From the cell containing the given text, extract its center point as [x, y] coordinate. 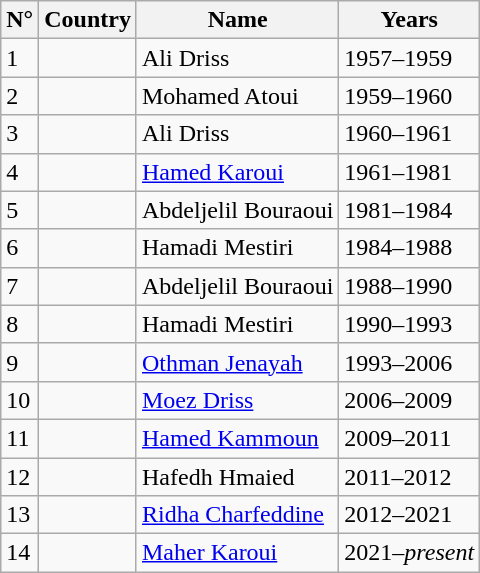
Country [88, 20]
8 [20, 324]
9 [20, 362]
N° [20, 20]
1960–1961 [410, 134]
1 [20, 58]
Hafedh Hmaied [237, 477]
14 [20, 553]
Othman Jenayah [237, 362]
4 [20, 172]
1990–1993 [410, 324]
6 [20, 248]
Maher Karoui [237, 553]
Mohamed Atoui [237, 96]
10 [20, 400]
13 [20, 515]
7 [20, 286]
Moez Driss [237, 400]
2011–2012 [410, 477]
1957–1959 [410, 58]
1959–1960 [410, 96]
2021–present [410, 553]
2009–2011 [410, 438]
1993–2006 [410, 362]
2012–2021 [410, 515]
Hamed Karoui [237, 172]
12 [20, 477]
Ridha Charfeddine [237, 515]
1984–1988 [410, 248]
2 [20, 96]
1988–1990 [410, 286]
11 [20, 438]
2006–2009 [410, 400]
1961–1981 [410, 172]
1981–1984 [410, 210]
5 [20, 210]
Years [410, 20]
3 [20, 134]
Hamed Kammoun [237, 438]
Name [237, 20]
